Scan for the cell matching the given text and deliver its [x, y] coordinate at center. 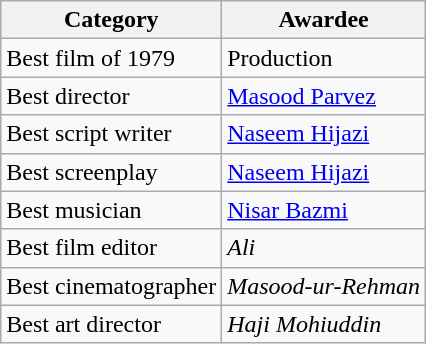
Awardee [324, 20]
Best art director [112, 324]
Production [324, 58]
Masood Parvez [324, 96]
Ali [324, 248]
Masood-ur-Rehman [324, 286]
Nisar Bazmi [324, 210]
Category [112, 20]
Best screenplay [112, 172]
Best film editor [112, 248]
Best cinematographer [112, 286]
Haji Mohiuddin [324, 324]
Best musician [112, 210]
Best film of 1979 [112, 58]
Best director [112, 96]
Best script writer [112, 134]
